Output the [X, Y] coordinate of the center of the cell containing the given text.  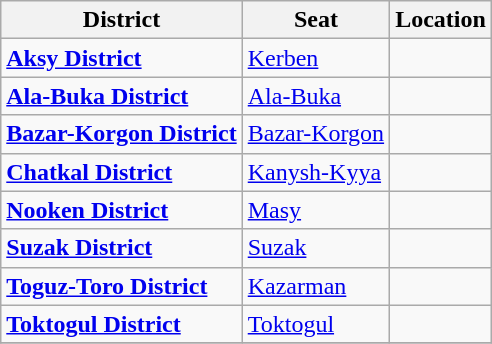
Chatkal District [122, 172]
Ala-Buka [316, 96]
Kanysh-Kyya [316, 172]
Toguz-Toro District [122, 286]
Kazarman [316, 286]
Ala-Buka District [122, 96]
District [122, 20]
Bazar-Korgon [316, 134]
Seat [316, 20]
Bazar-Korgon District [122, 134]
Suzak [316, 248]
Location [441, 20]
Nooken District [122, 210]
Toktogul District [122, 324]
Aksy District [122, 58]
Kerben [316, 58]
Suzak District [122, 248]
Toktogul [316, 324]
Masy [316, 210]
